Search for the cell housing the specified text and yield its [X, Y] center coordinate. 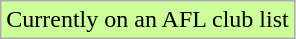
Currently on an AFL club list [148, 20]
